For the text-containing cell, return its midpoint in (X, Y) coordinate format. 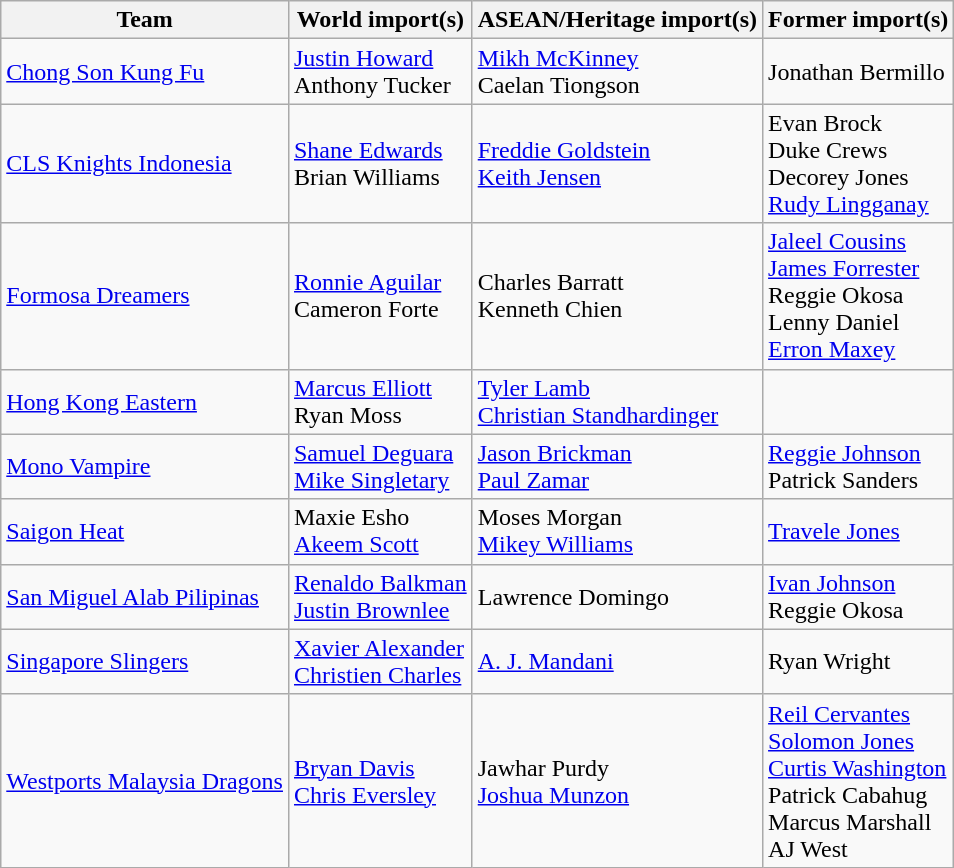
Westports Malaysia Dragons (145, 780)
Formosa Dreamers (145, 296)
Reil Cervantes Solomon Jones Curtis Washington Patrick Cabahug Marcus Marshall AJ West (858, 780)
A. J. Mandani (617, 662)
CLS Knights Indonesia (145, 164)
Singapore Slingers (145, 662)
Moses Morgan Mikey Williams (617, 532)
Tyler Lamb Christian Standhardinger (617, 402)
Former import(s) (858, 20)
Xavier Alexander Christien Charles (380, 662)
Justin Howard Anthony Tucker (380, 72)
Jonathan Bermillo (858, 72)
World import(s) (380, 20)
Lawrence Domingo (617, 596)
Shane Edwards Brian Williams (380, 164)
Ivan Johnson Reggie Okosa (858, 596)
San Miguel Alab Pilipinas (145, 596)
Travele Jones (858, 532)
Jason Brickman Paul Zamar (617, 466)
ASEAN/Heritage import(s) (617, 20)
Ryan Wright (858, 662)
Mikh McKinney Caelan Tiongson (617, 72)
Team (145, 20)
Jaleel Cousins James Forrester Reggie Okosa Lenny Daniel Erron Maxey (858, 296)
Samuel Deguara Mike Singletary (380, 466)
Marcus Elliott Ryan Moss (380, 402)
Renaldo Balkman Justin Brownlee (380, 596)
Maxie Esho Akeem Scott (380, 532)
Mono Vampire (145, 466)
Jawhar Purdy Joshua Munzon (617, 780)
Chong Son Kung Fu (145, 72)
Reggie Johnson Patrick Sanders (858, 466)
Bryan Davis Chris Eversley (380, 780)
Ronnie Aguilar Cameron Forte (380, 296)
Evan Brock Duke Crews Decorey Jones Rudy Lingganay (858, 164)
Hong Kong Eastern (145, 402)
Freddie Goldstein Keith Jensen (617, 164)
Charles Barratt Kenneth Chien (617, 296)
Saigon Heat (145, 532)
